Return the (x, y) coordinate for the center point of the cell that contains the specified text.  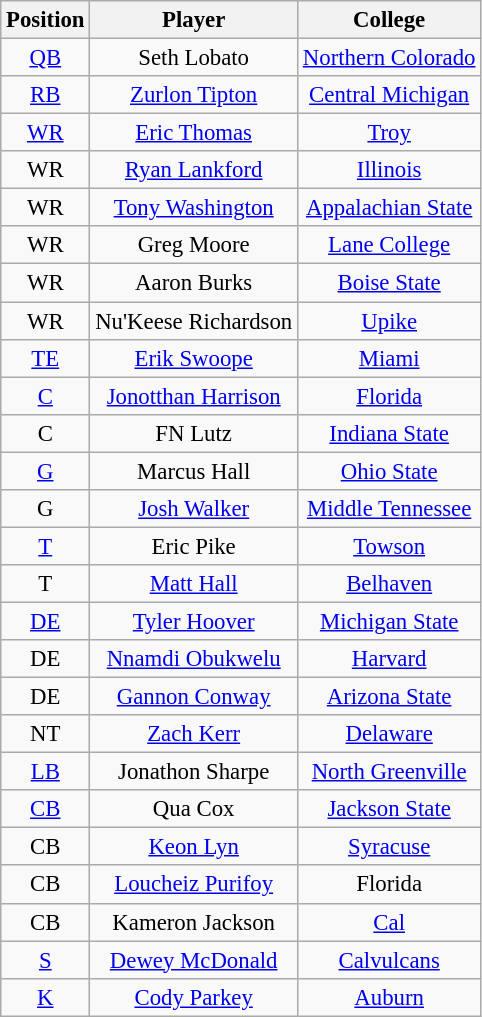
Delaware (388, 734)
Dewey McDonald (194, 960)
Zach Kerr (194, 734)
Eric Pike (194, 546)
Gannon Conway (194, 697)
LB (46, 772)
Auburn (388, 997)
S (46, 960)
Cody Parkey (194, 997)
Cal (388, 922)
Indiana State (388, 433)
Upike (388, 321)
Tyler Hoover (194, 621)
Calvulcans (388, 960)
College (388, 20)
Harvard (388, 659)
Erik Swoope (194, 358)
Miami (388, 358)
Player (194, 20)
Jonotthan Harrison (194, 396)
Qua Cox (194, 809)
Central Michigan (388, 95)
North Greenville (388, 772)
Northern Colorado (388, 58)
Marcus Hall (194, 471)
Lane College (388, 245)
Matt Hall (194, 584)
Jonathon Sharpe (194, 772)
Belhaven (388, 584)
K (46, 997)
Tony Washington (194, 208)
Syracuse (388, 847)
Middle Tennessee (388, 509)
Keon Lyn (194, 847)
Illinois (388, 170)
Troy (388, 133)
Position (46, 20)
Loucheiz Purifoy (194, 885)
RB (46, 95)
Michigan State (388, 621)
Arizona State (388, 697)
Appalachian State (388, 208)
Greg Moore (194, 245)
Kameron Jackson (194, 922)
Aaron Burks (194, 283)
QB (46, 58)
Zurlon Tipton (194, 95)
FN Lutz (194, 433)
Seth Lobato (194, 58)
NT (46, 734)
Eric Thomas (194, 133)
Boise State (388, 283)
Nu'Keese Richardson (194, 321)
Josh Walker (194, 509)
TE (46, 358)
Nnamdi Obukwelu (194, 659)
Ohio State (388, 471)
Towson (388, 546)
Jackson State (388, 809)
Ryan Lankford (194, 170)
